Capture the cell that displays the provided text and extract its [x, y] central coordinate. 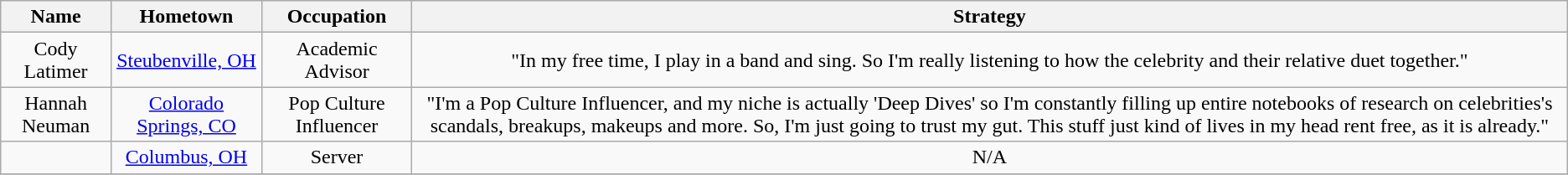
Server [337, 157]
Steubenville, OH [186, 60]
Pop Culture Influencer [337, 114]
Cody Latimer [56, 60]
Hannah Neuman [56, 114]
Occupation [337, 17]
Columbus, OH [186, 157]
Colorado Springs, CO [186, 114]
"In my free time, I play in a band and sing. So I'm really listening to how the celebrity and their relative duet together." [990, 60]
Academic Advisor [337, 60]
Name [56, 17]
N/A [990, 157]
Hometown [186, 17]
Strategy [990, 17]
